Pinpoint the cell where the given text exists, returning its [X, Y] midpoint coordinate. 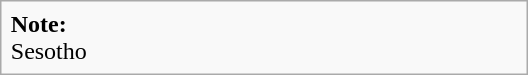
Note:Sesotho [264, 38]
